Scan for the cell matching the given text and deliver its (x, y) coordinate at center. 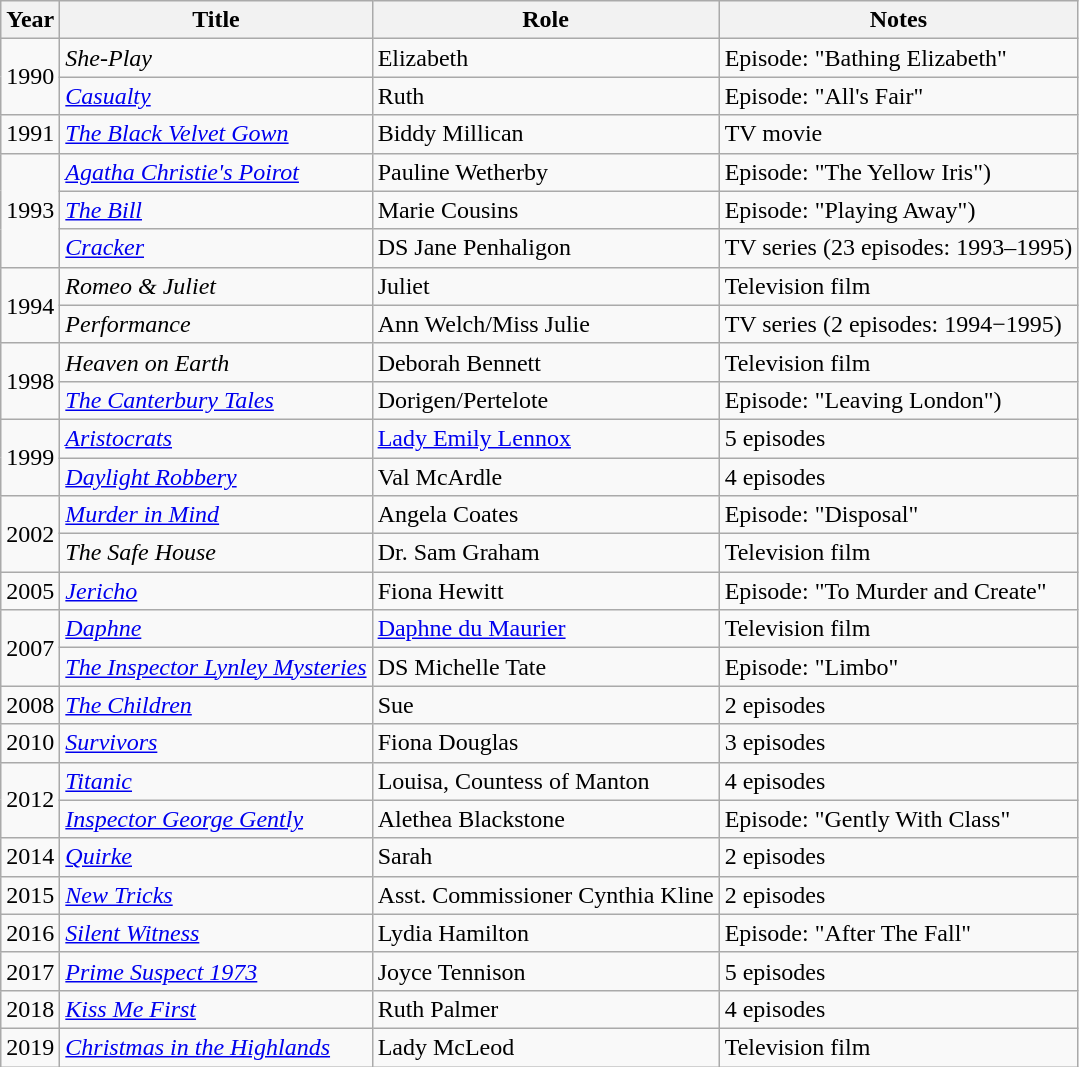
Performance (216, 324)
Angela Coates (546, 515)
DS Michelle Tate (546, 667)
TV movie (898, 134)
Ruth Palmer (546, 1009)
Episode: "All's Fair" (898, 96)
Quirke (216, 857)
Ruth (546, 96)
Ann Welch/Miss Julie (546, 324)
2005 (30, 591)
Dorigen/Pertelote (546, 400)
DS Jane Penhaligon (546, 248)
Louisa, Countess of Manton (546, 781)
Biddy Millican (546, 134)
The Bill (216, 210)
Casualty (216, 96)
Silent Witness (216, 933)
Inspector George Gently (216, 819)
Jericho (216, 591)
Deborah Bennett (546, 362)
2007 (30, 648)
2010 (30, 743)
The Safe House (216, 553)
Title (216, 20)
TV series (2 episodes: 1994−1995) (898, 324)
New Tricks (216, 895)
Aristocrats (216, 438)
Episode: "Disposal" (898, 515)
She-Play (216, 58)
1994 (30, 305)
Lydia Hamilton (546, 933)
Asst. Commissioner Cynthia Kline (546, 895)
Lady Emily Lennox (546, 438)
Fiona Hewitt (546, 591)
Sarah (546, 857)
2002 (30, 534)
Sue (546, 705)
Romeo & Juliet (216, 286)
2008 (30, 705)
Episode: "To Murder and Create" (898, 591)
Daphne du Maurier (546, 629)
2019 (30, 1047)
Episode: "Bathing Elizabeth" (898, 58)
1990 (30, 77)
2015 (30, 895)
1993 (30, 210)
The Children (216, 705)
Daylight Robbery (216, 477)
Role (546, 20)
The Canterbury Tales (216, 400)
Christmas in the Highlands (216, 1047)
Notes (898, 20)
Joyce Tennison (546, 971)
Year (30, 20)
Episode: "Gently With Class" (898, 819)
Val McArdle (546, 477)
1998 (30, 381)
Agatha Christie's Poirot (216, 172)
Episode: "Leaving London") (898, 400)
Pauline Wetherby (546, 172)
Heaven on Earth (216, 362)
Murder in Mind (216, 515)
The Inspector Lynley Mysteries (216, 667)
Survivors (216, 743)
2017 (30, 971)
Alethea Blackstone (546, 819)
2016 (30, 933)
Episode: "Limbo" (898, 667)
Episode: "The Yellow Iris") (898, 172)
Lady McLeod (546, 1047)
Juliet (546, 286)
The Black Velvet Gown (216, 134)
Kiss Me First (216, 1009)
2018 (30, 1009)
Fiona Douglas (546, 743)
TV series (23 episodes: 1993–1995) (898, 248)
Prime Suspect 1973 (216, 971)
1999 (30, 457)
Episode: "After The Fall" (898, 933)
2014 (30, 857)
3 episodes (898, 743)
Marie Cousins (546, 210)
1991 (30, 134)
Elizabeth (546, 58)
2012 (30, 800)
Titanic (216, 781)
Daphne (216, 629)
Dr. Sam Graham (546, 553)
Episode: "Playing Away") (898, 210)
Cracker (216, 248)
